Return (X, Y) of the center of cell containing provided text 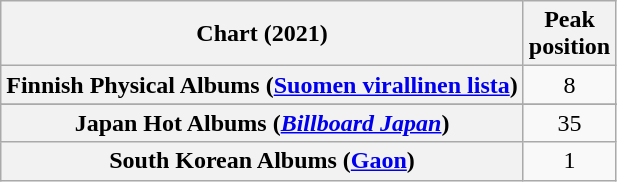
Japan Hot Albums (Billboard Japan) (262, 123)
Finnish Physical Albums (Suomen virallinen lista) (262, 85)
Peakposition (569, 34)
Chart (2021) (262, 34)
35 (569, 123)
8 (569, 85)
South Korean Albums (Gaon) (262, 161)
1 (569, 161)
